Return (x, y) of the center of cell containing provided text 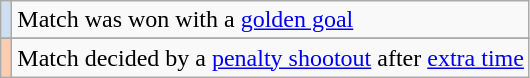
Match decided by a penalty shootout after extra time (271, 58)
Match was won with a golden goal (271, 20)
